Detect which cell encompasses the target text, then output its [x, y] center coordinate. 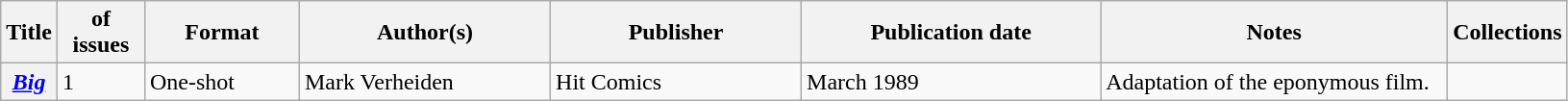
March 1989 [952, 82]
One-shot [221, 82]
Adaptation of the eponymous film. [1275, 82]
Collections [1507, 33]
Title [29, 33]
Publication date [952, 33]
Notes [1275, 33]
Mark Verheiden [425, 82]
Format [221, 33]
1 [100, 82]
Author(s) [425, 33]
of issues [100, 33]
Publisher [677, 33]
Hit Comics [677, 82]
Big [29, 82]
